Determine the (X, Y) coordinate at the center of the cell enclosing the given text.  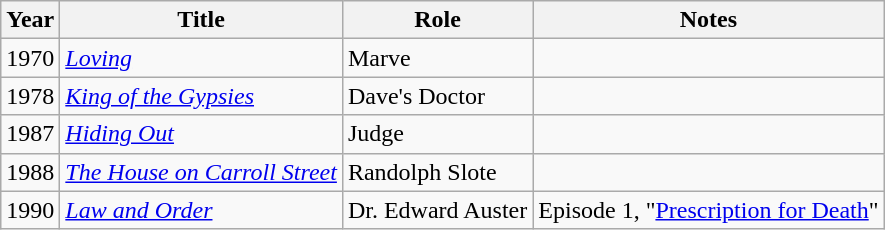
1978 (30, 96)
Role (437, 20)
1990 (30, 210)
Episode 1, "Prescription for Death" (708, 210)
Dr. Edward Auster (437, 210)
Hiding Out (202, 134)
1988 (30, 172)
Year (30, 20)
Marve (437, 58)
Title (202, 20)
The House on Carroll Street (202, 172)
Law and Order (202, 210)
Dave's Doctor (437, 96)
Judge (437, 134)
King of the Gypsies (202, 96)
1987 (30, 134)
Loving (202, 58)
1970 (30, 58)
Notes (708, 20)
Randolph Slote (437, 172)
